Locate the cell with the specified text and output its (x, y) center coordinate. 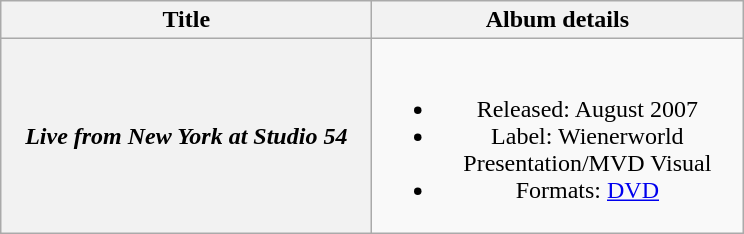
Live from New York at Studio 54 (186, 136)
Released: August 2007Label: Wienerworld Presentation/MVD VisualFormats: DVD (558, 136)
Album details (558, 20)
Title (186, 20)
